Detect which cell encompasses the target text, then output its (X, Y) center coordinate. 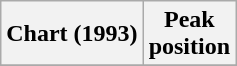
Peakposition (189, 34)
Chart (1993) (72, 34)
